Output the (x, y) coordinate of the center of the cell containing the given text.  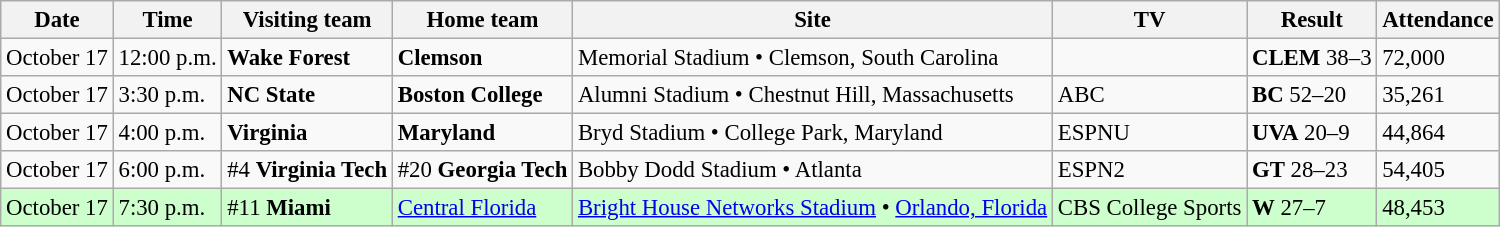
ESPNU (1149, 133)
CLEM 38–3 (1312, 58)
48,453 (1438, 208)
#11 Miami (308, 208)
12:00 p.m. (168, 58)
Date (57, 20)
Site (813, 20)
GT 28–23 (1312, 170)
4:00 p.m. (168, 133)
Alumni Stadium • Chestnut Hill, Massachusetts (813, 95)
Clemson (482, 58)
#20 Georgia Tech (482, 170)
Bright House Networks Stadium • Orlando, Florida (813, 208)
ESPN2 (1149, 170)
Visiting team (308, 20)
Maryland (482, 133)
3:30 p.m. (168, 95)
72,000 (1438, 58)
Wake Forest (308, 58)
6:00 p.m. (168, 170)
TV (1149, 20)
Virginia (308, 133)
Attendance (1438, 20)
ABC (1149, 95)
Result (1312, 20)
#4 Virginia Tech (308, 170)
54,405 (1438, 170)
Bryd Stadium • College Park, Maryland (813, 133)
Memorial Stadium • Clemson, South Carolina (813, 58)
Central Florida (482, 208)
Time (168, 20)
CBS College Sports (1149, 208)
W 27–7 (1312, 208)
UVA 20–9 (1312, 133)
BC 52–20 (1312, 95)
Bobby Dodd Stadium • Atlanta (813, 170)
NC State (308, 95)
Boston College (482, 95)
Home team (482, 20)
35,261 (1438, 95)
44,864 (1438, 133)
7:30 p.m. (168, 208)
